Determine the (x, y) coordinate at the center of the cell enclosing the given text.  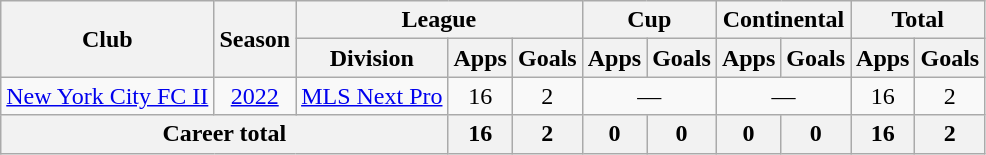
Season (255, 39)
2022 (255, 96)
MLS Next Pro (372, 96)
Continental (783, 20)
League (440, 20)
New York City FC II (108, 96)
Total (918, 20)
Club (108, 39)
Cup (649, 20)
Division (372, 58)
Career total (224, 134)
